Search for the cell housing the specified text and yield its [X, Y] center coordinate. 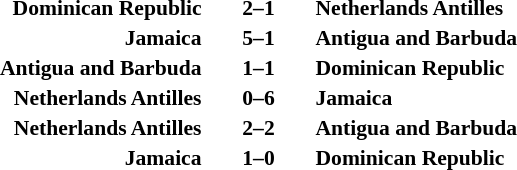
5–1 [258, 38]
1–1 [258, 68]
0–6 [258, 98]
2–2 [258, 128]
